Identify which cell holds the provided text, then report its [x, y] central coordinate. 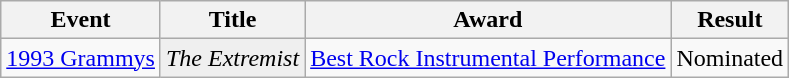
Nominated [730, 58]
Best Rock Instrumental Performance [488, 58]
Event [81, 20]
Title [232, 20]
Award [488, 20]
The Extremist [232, 58]
1993 Grammys [81, 58]
Result [730, 20]
